Identify which cell holds the provided text, then report its [x, y] central coordinate. 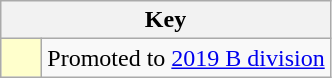
Key [166, 20]
Promoted to 2019 B division [186, 58]
